Provide the [X, Y] coordinate of the cell's center where the given text is located.  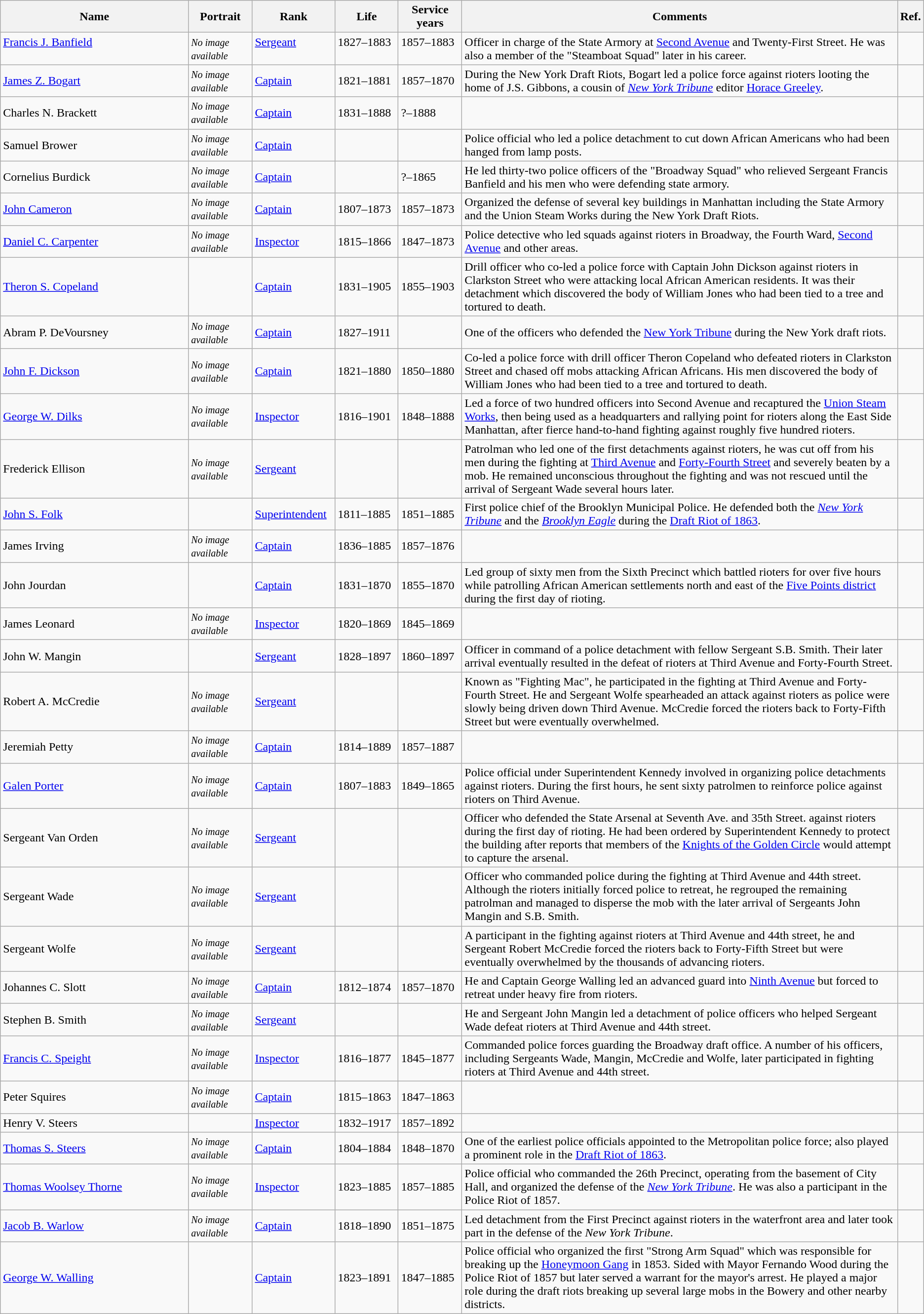
1820–1869 [367, 624]
Organized the defense of several key buildings in Manhattan including the State Armory and the Union Steam Works during the New York Draft Riots. [680, 209]
1855–1870 [430, 585]
Rank [294, 17]
Sergeant Van Orden [95, 837]
Superintendent [294, 515]
He and Sergeant John Mangin led a detachment of police officers who helped Sergeant Wade defeat rioters at Third Avenue and 44th street. [680, 1019]
John Cameron [95, 209]
1849–1865 [430, 786]
1857–1887 [430, 747]
1816–1901 [367, 416]
1821–1881 [367, 81]
Jeremiah Petty [95, 747]
1857–1883 [430, 48]
Henry V. Steers [95, 1122]
George W. Walling [95, 1278]
Comments [680, 17]
Daniel C. Carpenter [95, 241]
Cornelius Burdick [95, 177]
1828–1897 [367, 656]
Service years [430, 17]
1847–1863 [430, 1097]
1818–1890 [367, 1226]
One of the officers who defended the New York Tribune during the New York draft riots. [680, 332]
Francis J. Banfield [95, 48]
1848–1870 [430, 1149]
He and Captain George Walling led an advanced guard into Ninth Avenue but forced to retreat under heavy fire from rioters. [680, 988]
1851–1885 [430, 515]
Name [95, 17]
1836–1885 [367, 546]
John W. Mangin [95, 656]
1831–1905 [367, 286]
Johannes C. Slott [95, 988]
John Jourdan [95, 585]
1804–1884 [367, 1149]
Peter Squires [95, 1097]
George W. Dilks [95, 416]
?–1888 [430, 113]
James Leonard [95, 624]
Portrait [220, 17]
1807–1873 [367, 209]
1857–1873 [430, 209]
1812–1874 [367, 988]
Galen Porter [95, 786]
1832–1917 [367, 1122]
1807–1883 [367, 786]
1811–1885 [367, 515]
Police detective who led squads against rioters in Broadway, the Fourth Ward, Second Avenue and other areas. [680, 241]
1847–1873 [430, 241]
1860–1897 [430, 656]
1847–1885 [430, 1278]
1850–1880 [430, 371]
James Z. Bogart [95, 81]
1855–1903 [430, 286]
Thomas S. Steers [95, 1149]
Ref. [910, 17]
Life [367, 17]
One of the earliest police officials appointed to the Metropolitan police force; also played a prominent role in the Draft Riot of 1863. [680, 1149]
1814–1889 [367, 747]
1816–1877 [367, 1058]
Abram P. DeVoursney [95, 332]
1821–1880 [367, 371]
1831–1870 [367, 585]
Sergeant Wade [95, 897]
He led thirty-two police officers of the "Broadway Squad" who relieved Sergeant Francis Banfield and his men who were defending state armory. [680, 177]
Police official who led a police detachment to cut down African Americans who had been hanged from lamp posts. [680, 145]
1857–1876 [430, 546]
1851–1875 [430, 1226]
1815–1866 [367, 241]
1823–1885 [367, 1187]
1857–1885 [430, 1187]
1845–1877 [430, 1058]
1827–1911 [367, 332]
Robert A. McCredie [95, 701]
James Irving [95, 546]
Stephen B. Smith [95, 1019]
Sergeant Wolfe [95, 949]
First police chief of the Brooklyn Municipal Police. He defended both the New York Tribune and the Brooklyn Eagle during the Draft Riot of 1863. [680, 515]
Theron S. Copeland [95, 286]
?–1865 [430, 177]
1823–1891 [367, 1278]
1848–1888 [430, 416]
1845–1869 [430, 624]
1815–1863 [367, 1097]
John S. Folk [95, 515]
Samuel Brower [95, 145]
John F. Dickson [95, 371]
Francis C. Speight [95, 1058]
Led detachment from the First Precinct against rioters in the waterfront area and later took part in the defense of the New York Tribune. [680, 1226]
1831–1888 [367, 113]
Frederick Ellison [95, 469]
1827–1883 [367, 48]
Thomas Woolsey Thorne [95, 1187]
1857–1892 [430, 1122]
Charles N. Brackett [95, 113]
Jacob B. Warlow [95, 1226]
Officer in charge of the State Armory at Second Avenue and Twenty-First Street. He was also a member of the "Steamboat Squad" later in his career. [680, 48]
